Capture the cell that displays the provided text and extract its [x, y] central coordinate. 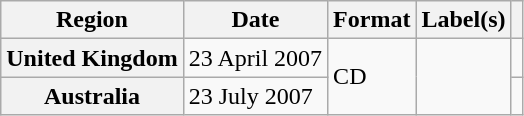
Label(s) [464, 20]
Format [372, 20]
CD [372, 77]
Region [92, 20]
Date [255, 20]
23 July 2007 [255, 96]
United Kingdom [92, 58]
23 April 2007 [255, 58]
Australia [92, 96]
